Pinpoint the cell where the given text exists, returning its [x, y] midpoint coordinate. 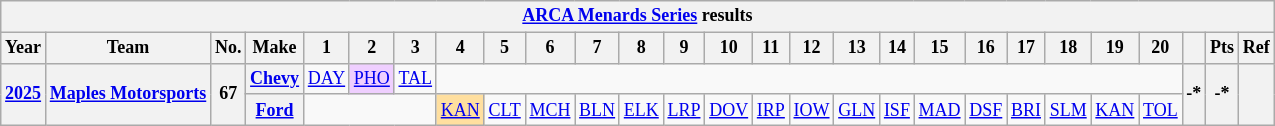
3 [415, 48]
8 [641, 48]
9 [684, 48]
Maples Motorsports [128, 94]
Year [24, 48]
LRP [684, 110]
1 [326, 48]
11 [770, 48]
DOV [729, 110]
TOL [1160, 110]
BLN [598, 110]
IRP [770, 110]
20 [1160, 48]
Make [275, 48]
DAY [326, 78]
GLN [857, 110]
67 [228, 94]
6 [550, 48]
Team [128, 48]
Pts [1222, 48]
SLM [1068, 110]
Chevy [275, 78]
MAD [940, 110]
DSF [986, 110]
17 [1026, 48]
15 [940, 48]
4 [460, 48]
ISF [898, 110]
5 [504, 48]
ARCA Menards Series results [638, 16]
BRI [1026, 110]
12 [812, 48]
19 [1115, 48]
14 [898, 48]
MCH [550, 110]
TAL [415, 78]
10 [729, 48]
18 [1068, 48]
Ford [275, 110]
PHO [372, 78]
ELK [641, 110]
7 [598, 48]
2025 [24, 94]
16 [986, 48]
2 [372, 48]
CLT [504, 110]
13 [857, 48]
No. [228, 48]
Ref [1256, 48]
IOW [812, 110]
